Output the [x, y] coordinate of the center of the cell containing the given text.  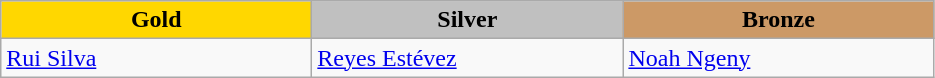
Gold [156, 20]
Rui Silva [156, 58]
Silver [468, 20]
Bronze [778, 20]
Reyes Estévez [468, 58]
Noah Ngeny [778, 58]
